Return [x, y] of the center of cell containing provided text 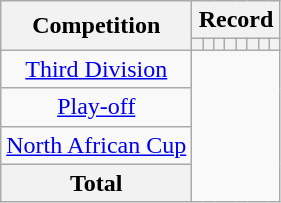
Competition [96, 26]
Record [236, 20]
Third Division [96, 69]
Total [96, 183]
North African Cup [96, 145]
Play-off [96, 107]
